Pinpoint the cell where the given text exists, returning its [X, Y] midpoint coordinate. 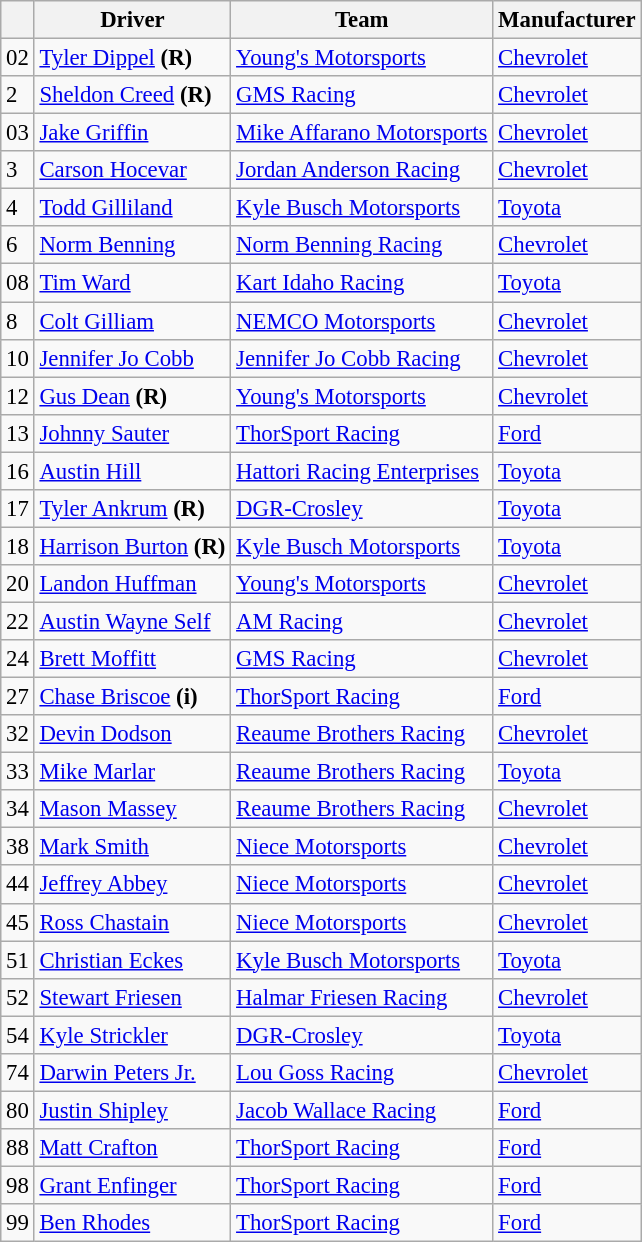
Norm Benning Racing [362, 245]
16 [18, 471]
Lou Goss Racing [362, 1073]
Jeffrey Abbey [132, 885]
Darwin Peters Jr. [132, 1073]
Gus Dean (R) [132, 396]
Carson Hocevar [132, 170]
98 [18, 1185]
34 [18, 809]
NEMCO Motorsports [362, 321]
Halmar Friesen Racing [362, 997]
Manufacturer [567, 20]
38 [18, 847]
Colt Gilliam [132, 321]
80 [18, 1110]
20 [18, 584]
10 [18, 358]
AM Racing [362, 621]
03 [18, 133]
Mason Massey [132, 809]
Tyler Ankrum (R) [132, 509]
88 [18, 1148]
18 [18, 546]
Kart Idaho Racing [362, 283]
6 [18, 245]
Harrison Burton (R) [132, 546]
Team [362, 20]
52 [18, 997]
Mark Smith [132, 847]
Ben Rhodes [132, 1223]
Jake Griffin [132, 133]
Christian Eckes [132, 960]
Landon Huffman [132, 584]
Norm Benning [132, 245]
Tim Ward [132, 283]
Stewart Friesen [132, 997]
Brett Moffitt [132, 659]
74 [18, 1073]
Todd Gilliland [132, 208]
Grant Enfinger [132, 1185]
3 [18, 170]
22 [18, 621]
27 [18, 697]
02 [18, 58]
Jordan Anderson Racing [362, 170]
24 [18, 659]
Chase Briscoe (i) [132, 697]
13 [18, 433]
Jennifer Jo Cobb Racing [362, 358]
45 [18, 922]
54 [18, 1035]
32 [18, 734]
Hattori Racing Enterprises [362, 471]
2 [18, 95]
Jacob Wallace Racing [362, 1110]
Justin Shipley [132, 1110]
Mike Affarano Motorsports [362, 133]
Mike Marlar [132, 772]
Austin Hill [132, 471]
99 [18, 1223]
Austin Wayne Self [132, 621]
Matt Crafton [132, 1148]
Tyler Dippel (R) [132, 58]
Sheldon Creed (R) [132, 95]
33 [18, 772]
12 [18, 396]
8 [18, 321]
Devin Dodson [132, 734]
44 [18, 885]
08 [18, 283]
Ross Chastain [132, 922]
4 [18, 208]
Johnny Sauter [132, 433]
Jennifer Jo Cobb [132, 358]
Kyle Strickler [132, 1035]
17 [18, 509]
51 [18, 960]
Driver [132, 20]
